From the cell containing the given text, extract its center point as [X, Y] coordinate. 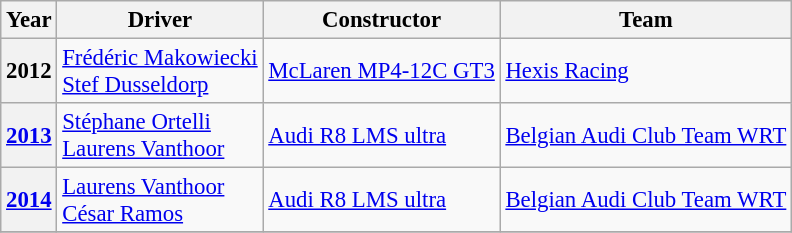
Laurens Vanthoor César Ramos [160, 200]
Frédéric Makowiecki Stef Dusseldorp [160, 72]
Hexis Racing [646, 72]
2012 [29, 72]
2013 [29, 136]
2014 [29, 200]
Constructor [382, 20]
Team [646, 20]
Driver [160, 20]
Stéphane Ortelli Laurens Vanthoor [160, 136]
Year [29, 20]
McLaren MP4-12C GT3 [382, 72]
